Extract the (x, y) coordinate from the center of the cell holding the provided text.  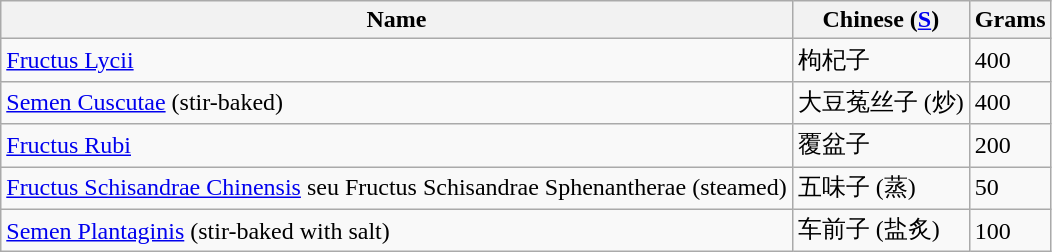
Semen Cuscutae (stir-baked) (397, 102)
Fructus Lycii (397, 60)
枸杞子 (880, 60)
200 (1010, 146)
Name (397, 20)
大豆菟丝子 (炒) (880, 102)
Grams (1010, 20)
五味子 (蒸) (880, 188)
Semen Plantaginis (stir-baked with salt) (397, 230)
Fructus Schisandrae Chinensis seu Fructus Schisandrae Sphenantherae (steamed) (397, 188)
50 (1010, 188)
车前子 (盐炙) (880, 230)
覆盆子 (880, 146)
Fructus Rubi (397, 146)
100 (1010, 230)
Chinese (S) (880, 20)
